Extract the (X, Y) coordinate from the center of the cell holding the provided text.  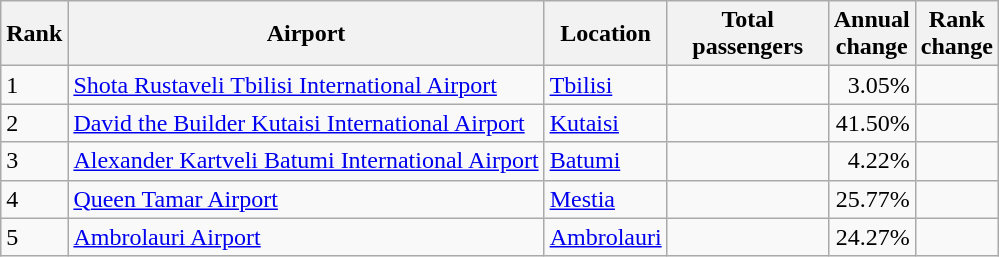
Mestia (606, 199)
5 (34, 237)
Rank (34, 34)
4 (34, 199)
2 (34, 123)
Alexander Kartveli Batumi International Airport (306, 161)
Ambrolauri Airport (306, 237)
Totalpassengers (748, 34)
4.22% (872, 161)
Shota Rustaveli Tbilisi International Airport (306, 85)
Kutaisi (606, 123)
41.50% (872, 123)
Annualchange (872, 34)
3 (34, 161)
25.77% (872, 199)
David the Builder Kutaisi International Airport (306, 123)
Airport (306, 34)
Rankchange (956, 34)
24.27% (872, 237)
Queen Tamar Airport (306, 199)
Batumi (606, 161)
3.05% (872, 85)
1 (34, 85)
Tbilisi (606, 85)
Location (606, 34)
Ambrolauri (606, 237)
